Capture the cell that displays the provided text and extract its [x, y] central coordinate. 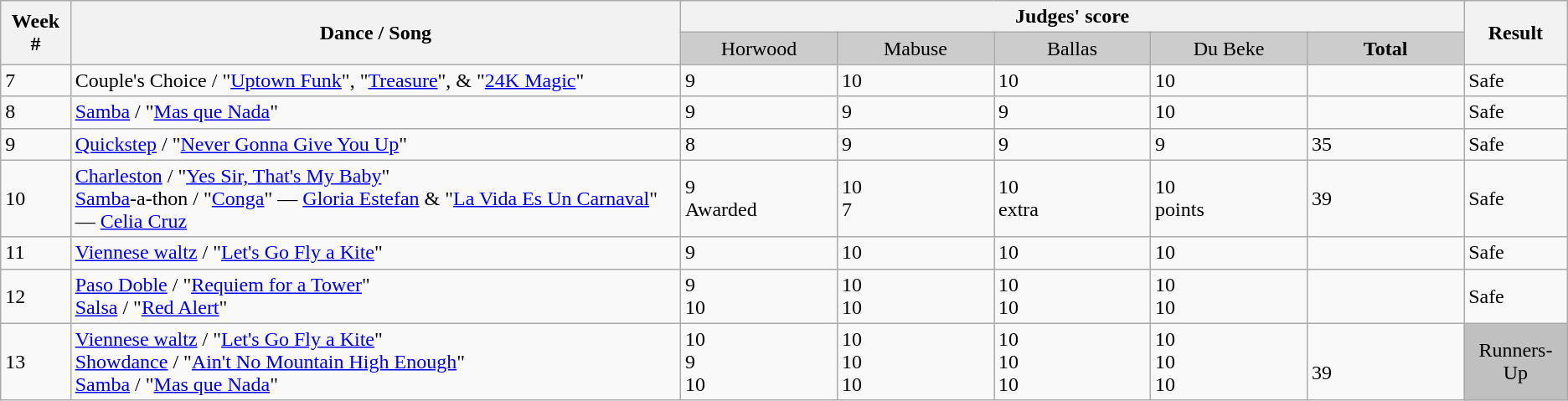
Samba / "Mas que Nada" [375, 112]
11 [35, 253]
12 [35, 296]
Dance / Song [375, 33]
Result [1516, 33]
Viennese waltz / "Let's Go Fly a Kite" [375, 253]
Runners-Up [1516, 362]
Viennese waltz / "Let's Go Fly a Kite"Showdance / "Ain't No Mountain High Enough"Samba / "Mas que Nada" [375, 362]
Total [1385, 49]
9Awarded [759, 198]
10extra [1072, 198]
Ballas [1072, 49]
7 [35, 80]
107 [915, 198]
Couple's Choice / "Uptown Funk", "Treasure", & "24K Magic" [375, 80]
Paso Doble / "Requiem for a Tower"Salsa / "Red Alert" [375, 296]
Judges' score [1072, 17]
13 [35, 362]
35 [1385, 144]
Du Beke [1230, 49]
Charleston / "Yes Sir, That's My Baby" Samba-a-thon / "Conga" — Gloria Estefan & "La Vida Es Un Carnaval" — Celia Cruz [375, 198]
10910 [759, 362]
Mabuse [915, 49]
910 [759, 296]
10points [1230, 198]
Quickstep / "Never Gonna Give You Up" [375, 144]
Week # [35, 33]
Horwood [759, 49]
